Locate the cell with the specified text and output its [X, Y] center coordinate. 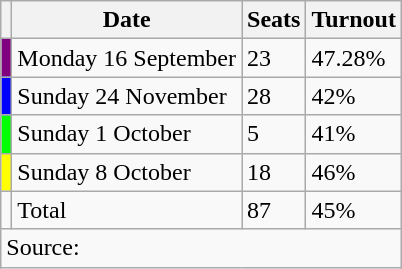
Sunday 1 October [127, 134]
Sunday 8 October [127, 172]
Seats [274, 20]
47.28% [354, 58]
Date [127, 20]
18 [274, 172]
42% [354, 96]
87 [274, 210]
46% [354, 172]
Turnout [354, 20]
Total [127, 210]
45% [354, 210]
Monday 16 September [127, 58]
23 [274, 58]
28 [274, 96]
5 [274, 134]
Sunday 24 November [127, 96]
Source: [202, 248]
41% [354, 134]
